Output the [X, Y] coordinate of the center of the cell containing the given text.  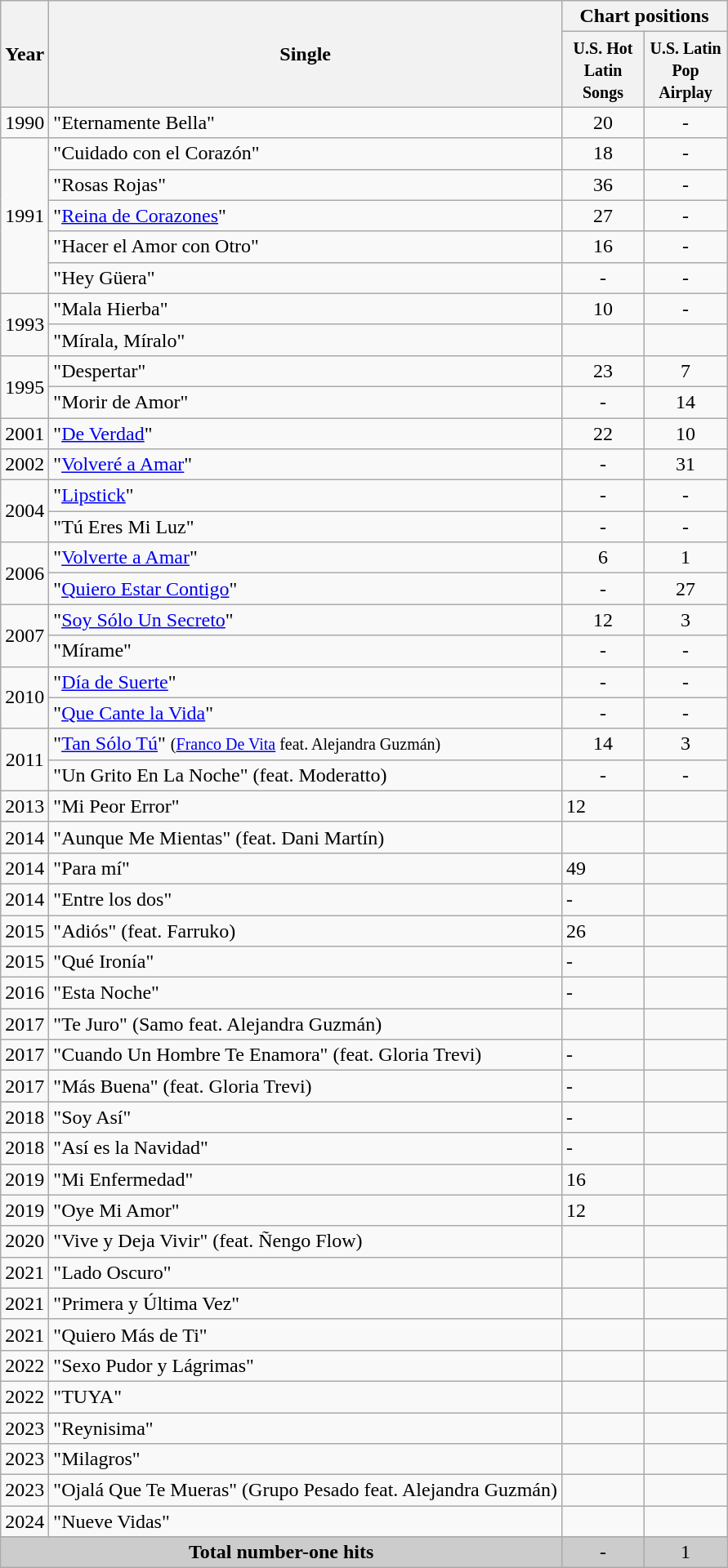
"Vive y Deja Vivir" (feat. Ñengo Flow) [306, 1241]
"Quiero Estar Contigo" [306, 589]
1990 [25, 122]
"Cuando Un Hombre Te Enamora" (feat. Gloria Trevi) [306, 1055]
2001 [25, 434]
31 [686, 465]
2002 [25, 465]
"Mírame" [306, 651]
6 [603, 558]
"De Verdad" [306, 434]
20 [603, 122]
"Mírala, Míralo" [306, 340]
2020 [25, 1241]
"Oye Mi Amor" [306, 1210]
"Ojalá Que Te Mueras" (Grupo Pesado feat. Alejandra Guzmán) [306, 1490]
"Mi Peor Error" [306, 806]
"Entre los dos" [306, 899]
Total number-one hits [281, 1552]
2010 [25, 697]
"Mi Enfermedad" [306, 1179]
2024 [25, 1521]
"Así es la Navidad" [306, 1148]
"Soy Sólo Un Secreto" [306, 620]
"Soy Así" [306, 1117]
"Lado Oscuro" [306, 1272]
"Nueve Vidas" [306, 1521]
"Adiós" (feat. Farruko) [306, 930]
"Eternamente Bella" [306, 122]
"Sexo Pudor y Lágrimas" [306, 1365]
U.S. Hot Latin Songs [603, 69]
7 [686, 371]
22 [603, 434]
"Más Buena" (feat. Gloria Trevi) [306, 1086]
"Tan Sólo Tú" (Franco De Vita feat. Alejandra Guzmán) [306, 744]
"Cuidado con el Corazón" [306, 154]
"Primera y Última Vez" [306, 1303]
26 [603, 930]
2016 [25, 993]
"Que Cante la Vida" [306, 713]
"Rosas Rojas" [306, 185]
"Volveré a Amar" [306, 465]
"Hacer el Amor con Otro" [306, 247]
1993 [25, 324]
1995 [25, 386]
"Día de Suerte" [306, 682]
"Hey Güera" [306, 278]
"Tú Eres Mi Luz" [306, 527]
"Morir de Amor" [306, 402]
U.S. Latin Pop Airplay [686, 69]
18 [603, 154]
"Qué Ironía" [306, 962]
49 [603, 868]
"Mala Hierba" [306, 309]
"Lipstick" [306, 496]
Year [25, 54]
"Milagros" [306, 1459]
"Quiero Más de Ti" [306, 1334]
Single [306, 54]
"Reynisima" [306, 1428]
"Un Grito En La Noche" (feat. Moderatto) [306, 775]
"Para mí" [306, 868]
2013 [25, 806]
"Reina de Corazones" [306, 216]
1991 [25, 216]
"TUYA" [306, 1396]
"Volverte a Amar" [306, 558]
"Aunque Me Mientas" (feat. Dani Martín) [306, 837]
2007 [25, 635]
2006 [25, 573]
23 [603, 371]
2004 [25, 511]
Chart positions [644, 16]
"Esta Noche" [306, 993]
"Te Juro" (Samo feat. Alejandra Guzmán) [306, 1024]
2011 [25, 759]
36 [603, 185]
"Despertar" [306, 371]
